Provide the (x, y) coordinate of the cell's center where the given text is located.  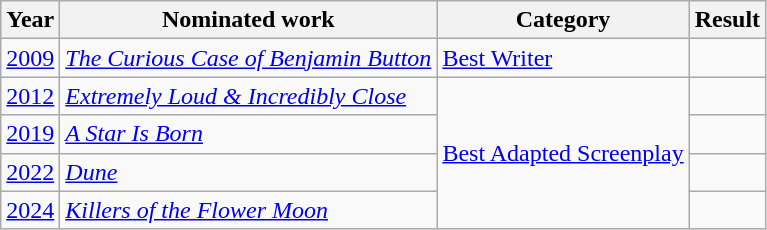
A Star Is Born (248, 134)
Best Adapted Screenplay (563, 153)
Result (727, 20)
Killers of the Flower Moon (248, 210)
Year (30, 20)
Nominated work (248, 20)
Dune (248, 172)
Best Writer (563, 58)
Extremely Loud & Incredibly Close (248, 96)
The Curious Case of Benjamin Button (248, 58)
Category (563, 20)
2012 (30, 96)
2024 (30, 210)
2019 (30, 134)
2022 (30, 172)
2009 (30, 58)
